Identify which cell holds the provided text, then report its (X, Y) central coordinate. 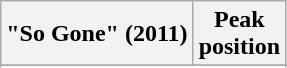
"So Gone" (2011) (97, 34)
Peakposition (239, 34)
